Pinpoint the cell where the given text exists, returning its (X, Y) midpoint coordinate. 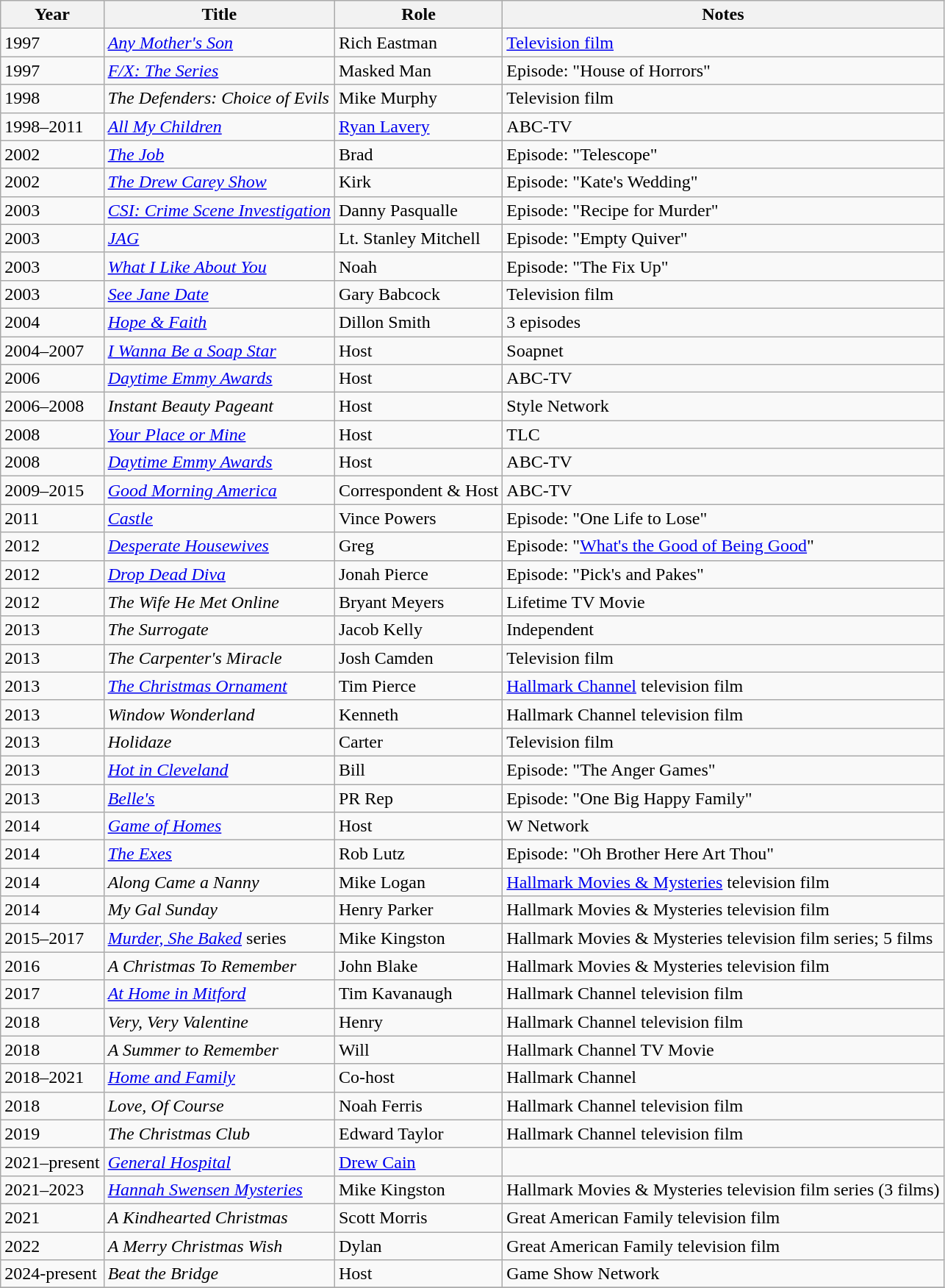
Episode: "One Life to Lose" (723, 518)
Hallmark Movies & Mysteries television film series (3 films) (723, 1189)
The Wife He Met Online (219, 602)
2021–present (52, 1162)
2006–2008 (52, 407)
1998 (52, 99)
Window Wonderland (219, 714)
The Christmas Ornament (219, 686)
Rich Eastman (418, 43)
CSI: Crime Scene Investigation (219, 210)
PR Rep (418, 798)
Episode: "What's the Good of Being Good" (723, 546)
2018–2021 (52, 1078)
A Summer to Remember (219, 1050)
Game Show Network (723, 1274)
Jonah Pierce (418, 574)
Henry Parker (418, 910)
Scott Morris (418, 1217)
Murder, She Baked series (219, 938)
Home and Family (219, 1078)
Drew Cain (418, 1162)
Your Place or Mine (219, 434)
The Drew Carey Show (219, 182)
Hope & Faith (219, 322)
Greg (418, 546)
Correspondent & Host (418, 490)
Vince Powers (418, 518)
Noah (418, 266)
2004–2007 (52, 351)
Beat the Bridge (219, 1274)
Title (219, 15)
I Wanna Be a Soap Star (219, 351)
Role (418, 15)
Henry (418, 1022)
Holidaze (219, 742)
See Jane Date (219, 294)
Hallmark Channel TV Movie (723, 1050)
2021–2023 (52, 1189)
Episode: "The Fix Up" (723, 266)
Dylan (418, 1246)
Any Mother's Son (219, 43)
Episode: "Kate's Wedding" (723, 182)
2015–2017 (52, 938)
Bill (418, 770)
TLC (723, 434)
Edward Taylor (418, 1134)
What I Like About You (219, 266)
Belle's (219, 798)
Episode: "Oh Brother Here Art Thou" (723, 854)
W Network (723, 826)
Episode: "Pick's and Pakes" (723, 574)
The Christmas Club (219, 1134)
2009–2015 (52, 490)
Will (418, 1050)
Episode: "House of Horrors" (723, 71)
Carter (418, 742)
Drop Dead Diva (219, 574)
2024-present (52, 1274)
The Defenders: Choice of Evils (219, 99)
Castle (219, 518)
The Job (219, 154)
Game of Homes (219, 826)
Bryant Meyers (418, 602)
Tim Pierce (418, 686)
Along Came a Nanny (219, 882)
Instant Beauty Pageant (219, 407)
F/X: The Series (219, 71)
2011 (52, 518)
Episode: "The Anger Games" (723, 770)
Style Network (723, 407)
Hallmark Movies & Mysteries television film series; 5 films (723, 938)
Very, Very Valentine (219, 1022)
2016 (52, 966)
My Gal Sunday (219, 910)
Episode: "Telescope" (723, 154)
A Christmas To Remember (219, 966)
Kenneth (418, 714)
JAG (219, 238)
The Exes (219, 854)
Episode: "Empty Quiver" (723, 238)
Notes (723, 15)
2017 (52, 994)
Lt. Stanley Mitchell (418, 238)
Dillon Smith (418, 322)
2021 (52, 1217)
John Blake (418, 966)
The Surrogate (219, 630)
Independent (723, 630)
Rob Lutz (418, 854)
2019 (52, 1134)
Jacob Kelly (418, 630)
Ryan Lavery (418, 126)
Masked Man (418, 71)
A Kindhearted Christmas (219, 1217)
Hannah Swensen Mysteries (219, 1189)
Noah Ferris (418, 1106)
Mike Logan (418, 882)
2004 (52, 322)
Love, Of Course (219, 1106)
General Hospital (219, 1162)
Hot in Cleveland (219, 770)
Mike Murphy (418, 99)
2006 (52, 379)
Year (52, 15)
Co-host (418, 1078)
The Carpenter's Miracle (219, 658)
All My Children (219, 126)
Hallmark Channel (723, 1078)
Soapnet (723, 351)
2022 (52, 1246)
Tim Kavanaugh (418, 994)
At Home in Mitford (219, 994)
Brad (418, 154)
Gary Babcock (418, 294)
Episode: "Recipe for Murder" (723, 210)
Danny Pasqualle (418, 210)
Episode: "One Big Happy Family" (723, 798)
Kirk (418, 182)
Lifetime TV Movie (723, 602)
Good Morning America (219, 490)
Desperate Housewives (219, 546)
Josh Camden (418, 658)
A Merry Christmas Wish (219, 1246)
1998–2011 (52, 126)
3 episodes (723, 322)
